Search for the cell housing the specified text and yield its (x, y) center coordinate. 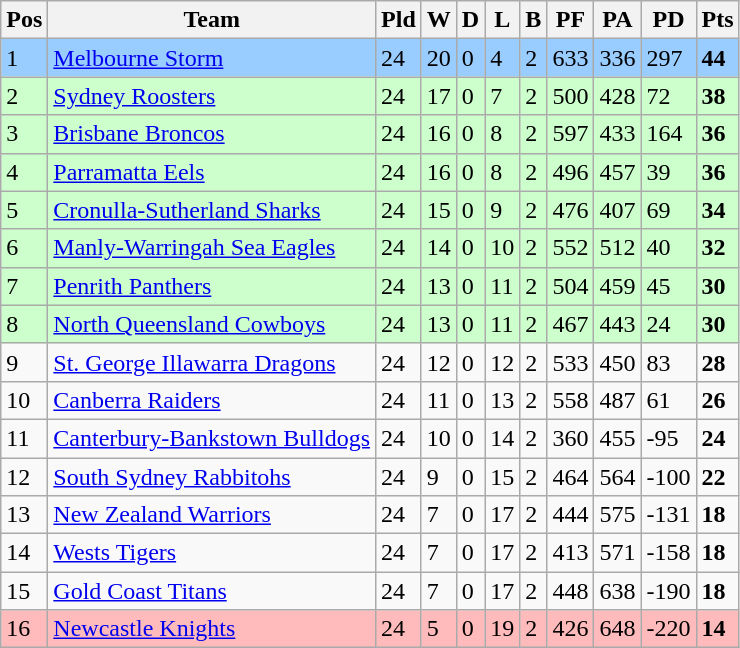
New Zealand Warriors (212, 515)
26 (718, 400)
South Sydney Rabbitohs (212, 477)
444 (570, 515)
-95 (668, 438)
467 (570, 324)
Manly-Warringah Sea Eagles (212, 248)
Penrith Panthers (212, 286)
61 (668, 400)
476 (570, 210)
PF (570, 20)
512 (618, 248)
-190 (668, 591)
40 (668, 248)
3 (24, 134)
500 (570, 96)
336 (618, 58)
443 (618, 324)
38 (718, 96)
Canterbury-Bankstown Bulldogs (212, 438)
648 (618, 629)
504 (570, 286)
Melbourne Storm (212, 58)
45 (668, 286)
487 (618, 400)
Newcastle Knights (212, 629)
450 (618, 362)
533 (570, 362)
-100 (668, 477)
St. George Illawarra Dragons (212, 362)
564 (618, 477)
426 (570, 629)
571 (618, 553)
Team (212, 20)
552 (570, 248)
413 (570, 553)
L (502, 20)
433 (618, 134)
428 (618, 96)
Pld (399, 20)
638 (618, 591)
19 (502, 629)
6 (24, 248)
Brisbane Broncos (212, 134)
1 (24, 58)
North Queensland Cowboys (212, 324)
44 (718, 58)
448 (570, 591)
575 (618, 515)
496 (570, 172)
-131 (668, 515)
297 (668, 58)
D (470, 20)
Sydney Roosters (212, 96)
Cronulla-Sutherland Sharks (212, 210)
459 (618, 286)
Pts (718, 20)
83 (668, 362)
Canberra Raiders (212, 400)
633 (570, 58)
597 (570, 134)
455 (618, 438)
PD (668, 20)
22 (718, 477)
32 (718, 248)
Gold Coast Titans (212, 591)
28 (718, 362)
407 (618, 210)
360 (570, 438)
34 (718, 210)
464 (570, 477)
-158 (668, 553)
164 (668, 134)
Pos (24, 20)
Wests Tigers (212, 553)
PA (618, 20)
558 (570, 400)
W (438, 20)
B (534, 20)
39 (668, 172)
Parramatta Eels (212, 172)
-220 (668, 629)
72 (668, 96)
20 (438, 58)
69 (668, 210)
457 (618, 172)
